Detect which cell encompasses the target text, then output its [x, y] center coordinate. 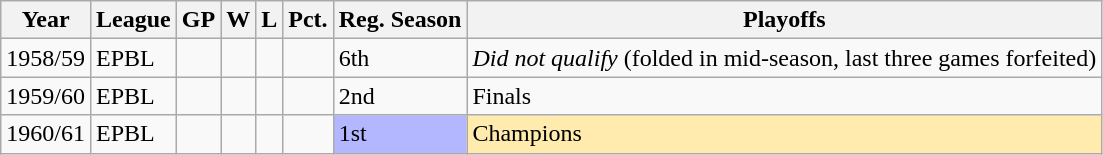
Pct. [308, 20]
GP [198, 20]
1st [400, 134]
6th [400, 58]
Reg. Season [400, 20]
1958/59 [46, 58]
Did not qualify (folded in mid-season, last three games forfeited) [784, 58]
Playoffs [784, 20]
L [270, 20]
W [238, 20]
1959/60 [46, 96]
2nd [400, 96]
Year [46, 20]
Champions [784, 134]
1960/61 [46, 134]
Finals [784, 96]
League [133, 20]
